Search for the cell housing the specified text and yield its (X, Y) center coordinate. 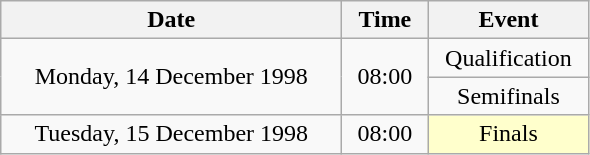
Event (508, 20)
Tuesday, 15 December 1998 (172, 134)
Monday, 14 December 1998 (172, 77)
Date (172, 20)
Semifinals (508, 96)
Qualification (508, 58)
Finals (508, 134)
Time (385, 20)
